Identify which cell holds the provided text, then report its [X, Y] central coordinate. 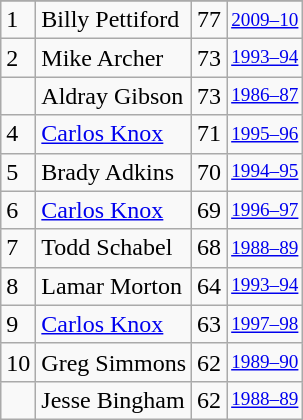
1995–96 [265, 134]
69 [210, 210]
7 [18, 248]
1 [18, 20]
77 [210, 20]
Mike Archer [114, 58]
2009–10 [265, 20]
Greg Simmons [114, 362]
1997–98 [265, 324]
71 [210, 134]
Brady Adkins [114, 172]
63 [210, 324]
1996–97 [265, 210]
10 [18, 362]
Lamar Morton [114, 286]
Jesse Bingham [114, 400]
8 [18, 286]
Billy Pettiford [114, 20]
5 [18, 172]
Todd Schabel [114, 248]
64 [210, 286]
1989–90 [265, 362]
68 [210, 248]
9 [18, 324]
2 [18, 58]
Aldray Gibson [114, 96]
6 [18, 210]
1986–87 [265, 96]
1994–95 [265, 172]
4 [18, 134]
70 [210, 172]
